Locate the cell with the specified text and output its [x, y] center coordinate. 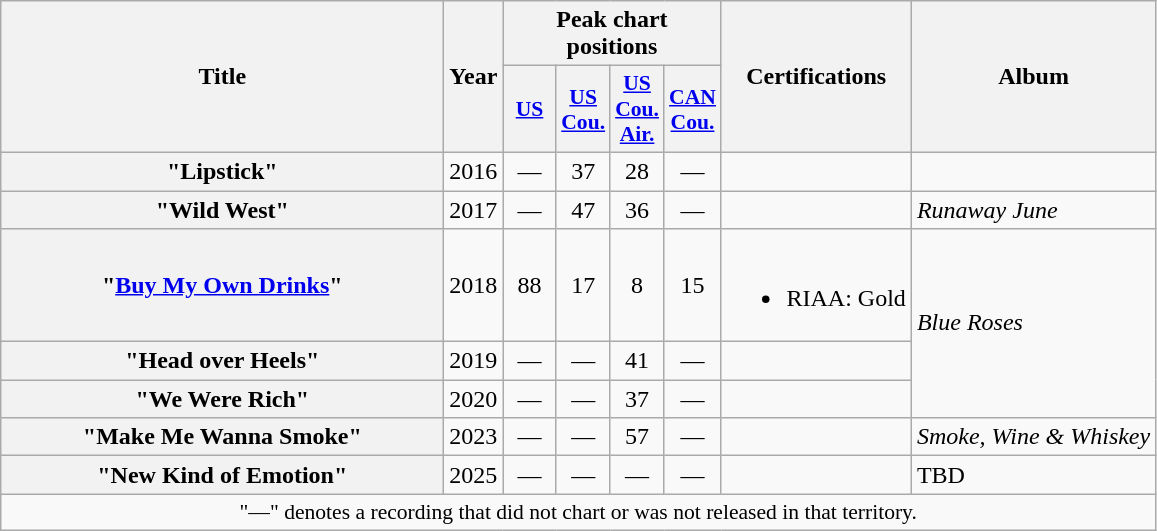
"Buy My Own Drinks" [222, 286]
US [530, 110]
TBD [1033, 475]
2020 [474, 399]
88 [530, 286]
2019 [474, 361]
2016 [474, 171]
17 [583, 286]
"New Kind of Emotion" [222, 475]
28 [637, 171]
Certifications [816, 77]
36 [637, 209]
2018 [474, 286]
Smoke, Wine & Whiskey [1033, 437]
"—" denotes a recording that did not chart or was not released in that territory. [578, 512]
"Head over Heels" [222, 361]
41 [637, 361]
Peak chart positions [612, 34]
15 [692, 286]
RIAA: Gold [816, 286]
Year [474, 77]
8 [637, 286]
USCou.Air. [637, 110]
57 [637, 437]
USCou. [583, 110]
47 [583, 209]
"Wild West" [222, 209]
"Lipstick" [222, 171]
2025 [474, 475]
2023 [474, 437]
Title [222, 77]
CANCou. [692, 110]
2017 [474, 209]
Runaway June [1033, 209]
"Make Me Wanna Smoke" [222, 437]
Blue Roses [1033, 324]
"We Were Rich" [222, 399]
Album [1033, 77]
